Return the [X, Y] coordinate for the center point of the cell that contains the specified text.  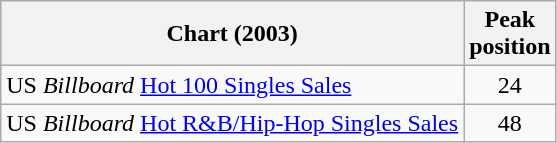
US Billboard Hot 100 Singles Sales [232, 85]
24 [510, 85]
Chart (2003) [232, 34]
Peakposition [510, 34]
48 [510, 123]
US Billboard Hot R&B/Hip-Hop Singles Sales [232, 123]
